Determine the [x, y] coordinate at the center of the cell enclosing the given text.  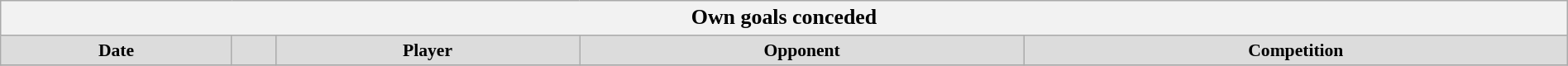
Opponent [802, 50]
Own goals conceded [784, 18]
Competition [1295, 50]
Date [116, 50]
Player [427, 50]
